Search for the cell housing the specified text and yield its [x, y] center coordinate. 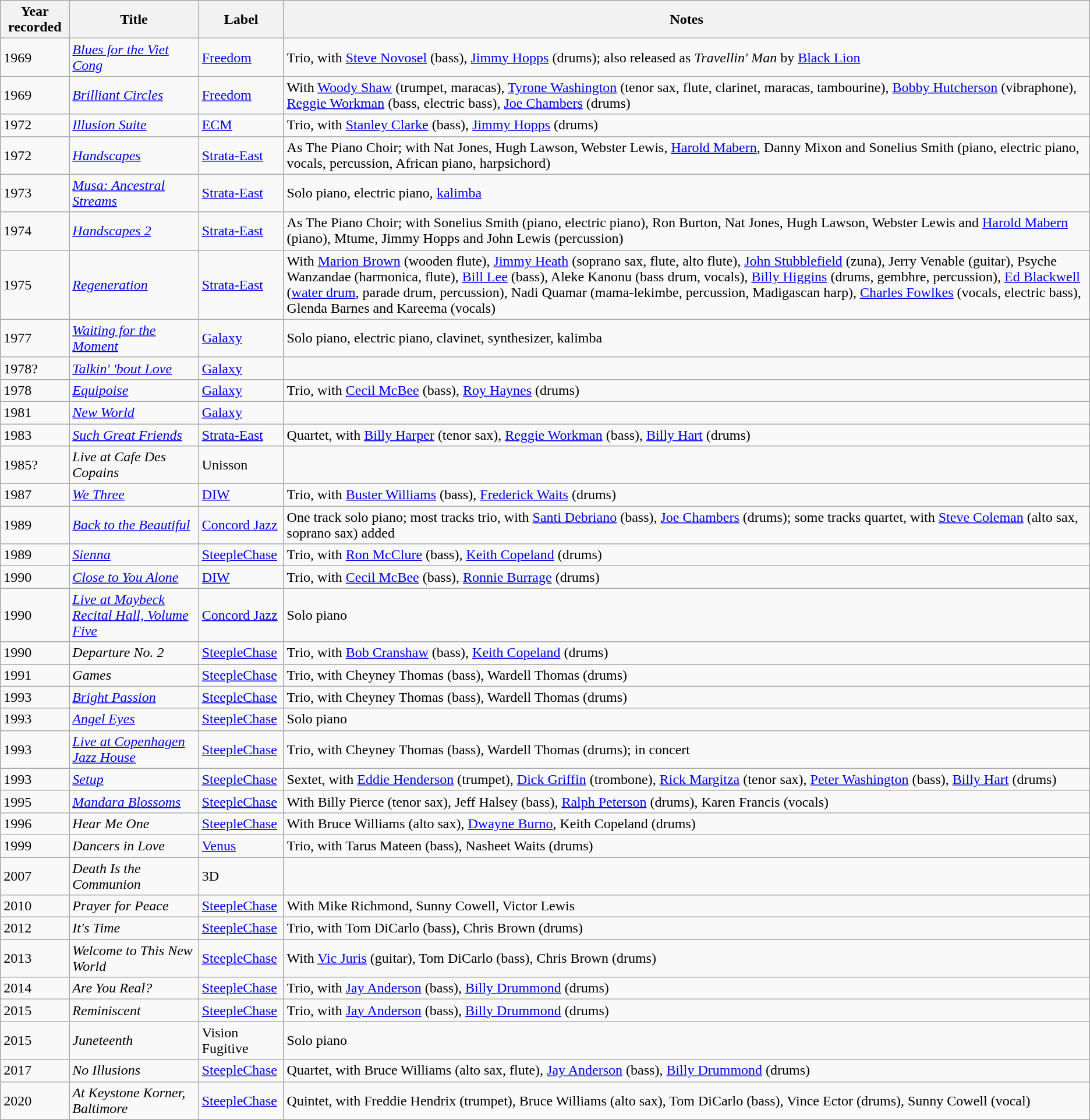
Sienna [134, 555]
Regeneration [134, 284]
Trio, with Ron McClure (bass), Keith Copeland (drums) [686, 555]
1996 [35, 824]
Blues for the Viet Cong [134, 57]
Illusion Suite [134, 125]
2012 [35, 928]
2010 [35, 906]
1991 [35, 675]
1977 [35, 338]
Sextet, with Eddie Henderson (trumpet), Dick Griffin (trombone), Rick Margitza (tenor sax), Peter Washington (bass), Billy Hart (drums) [686, 779]
Trio, with Cheyney Thomas (bass), Wardell Thomas (drums); in concert [686, 749]
Title [134, 20]
Trio, with Cecil McBee (bass), Ronnie Burrage (drums) [686, 577]
Trio, with Buster Williams (bass), Frederick Waits (drums) [686, 495]
Hear Me One [134, 824]
Trio, with Tom DiCarlo (bass), Chris Brown (drums) [686, 928]
Trio, with Tarus Mateen (bass), Nasheet Waits (drums) [686, 846]
2013 [35, 959]
Quartet, with Billy Harper (tenor sax), Reggie Workman (bass), Billy Hart (drums) [686, 435]
At Keystone Korner, Baltimore [134, 1101]
1987 [35, 495]
Close to You Alone [134, 577]
1983 [35, 435]
Welcome to This New World [134, 959]
Solo piano, electric piano, kalimba [686, 193]
1985? [35, 465]
Live at Copenhagen Jazz House [134, 749]
Talkin' 'bout Love [134, 368]
Trio, with Stanley Clarke (bass), Jimmy Hopps (drums) [686, 125]
Year recorded [35, 20]
With Bruce Williams (alto sax), Dwayne Burno, Keith Copeland (drums) [686, 824]
Equipoise [134, 390]
1978? [35, 368]
Back to the Beautiful [134, 525]
1995 [35, 801]
Live at Cafe Des Copains [134, 465]
Brilliant Circles [134, 96]
3D [241, 876]
New World [134, 412]
ECM [241, 125]
Waiting for the Moment [134, 338]
Setup [134, 779]
Solo piano, electric piano, clavinet, synthesizer, kalimba [686, 338]
Juneteenth [134, 1040]
With Mike Richmond, Sunny Cowell, Victor Lewis [686, 906]
Live at Maybeck Recital Hall, Volume Five [134, 615]
Games [134, 675]
Bright Passion [134, 697]
Quartet, with Bruce Williams (alto sax, flute), Jay Anderson (bass), Billy Drummond (drums) [686, 1070]
Handscapes 2 [134, 231]
Prayer for Peace [134, 906]
Venus [241, 846]
2007 [35, 876]
We Three [134, 495]
Label [241, 20]
Trio, with Bob Cranshaw (bass), Keith Copeland (drums) [686, 653]
Musa: Ancestral Streams [134, 193]
2014 [35, 988]
No Illusions [134, 1070]
Quintet, with Freddie Hendrix (trumpet), Bruce Williams (alto sax), Tom DiCarlo (bass), Vince Ector (drums), Sunny Cowell (vocal) [686, 1101]
Vision Fugitive [241, 1040]
Reminiscent [134, 1011]
1981 [35, 412]
Handscapes [134, 155]
1973 [35, 193]
Dancers in Love [134, 846]
With Billy Pierce (tenor sax), Jeff Halsey (bass), Ralph Peterson (drums), Karen Francis (vocals) [686, 801]
2020 [35, 1101]
Departure No. 2 [134, 653]
1975 [35, 284]
With Vic Juris (guitar), Tom DiCarlo (bass), Chris Brown (drums) [686, 959]
2017 [35, 1070]
Trio, with Cecil McBee (bass), Roy Haynes (drums) [686, 390]
Death Is the Communion [134, 876]
Angel Eyes [134, 719]
Are You Real? [134, 988]
It's Time [134, 928]
1974 [35, 231]
Trio, with Steve Novosel (bass), Jimmy Hopps (drums); also released as Travellin' Man by Black Lion [686, 57]
1978 [35, 390]
1999 [35, 846]
Mandara Blossoms [134, 801]
Such Great Friends [134, 435]
Notes [686, 20]
Unisson [241, 465]
